Provide the (x, y) coordinate of the cell's center where the given text is located.  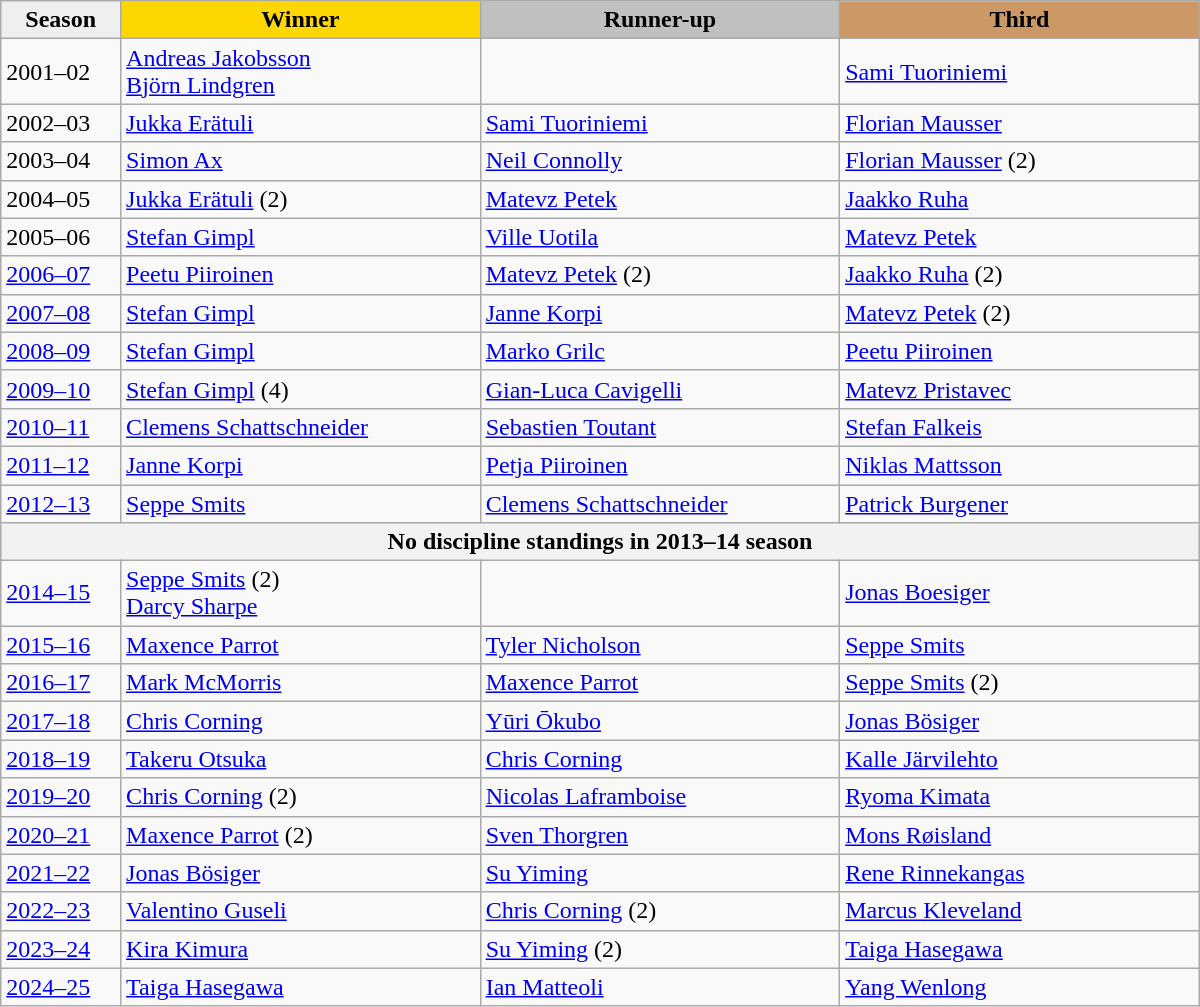
Tyler Nicholson (660, 645)
2004–05 (61, 199)
Marko Grilc (660, 351)
Kira Kimura (301, 949)
2016–17 (61, 683)
Ville Uotila (660, 237)
Season (61, 20)
2001–02 (61, 72)
Petja Piiroinen (660, 465)
Niklas Mattsson (1020, 465)
2018–19 (61, 759)
Su Yiming (2) (660, 949)
Andreas Jakobsson Björn Lindgren (301, 72)
Rene Rinnekangas (1020, 873)
Third (1020, 20)
2012–13 (61, 503)
Sebastien Toutant (660, 427)
Winner (301, 20)
2008–09 (61, 351)
Stefan Falkeis (1020, 427)
2017–18 (61, 721)
Valentino Guseli (301, 911)
Jukka Erätuli (301, 123)
2022–23 (61, 911)
Yūri Ōkubo (660, 721)
Jaakko Ruha (1020, 199)
Mark McMorris (301, 683)
Jonas Boesiger (1020, 594)
2010–11 (61, 427)
2003–04 (61, 161)
Sven Thorgren (660, 835)
Gian-Luca Cavigelli (660, 389)
Seppe Smits (2) Darcy Sharpe (301, 594)
No discipline standings in 2013–14 season (600, 542)
2002–03 (61, 123)
2019–20 (61, 797)
Nicolas Laframboise (660, 797)
Maxence Parrot (2) (301, 835)
Runner-up (660, 20)
Ian Matteoli (660, 987)
Jukka Erätuli (2) (301, 199)
Ryoma Kimata (1020, 797)
Kalle Järvilehto (1020, 759)
2007–08 (61, 313)
Mons Røisland (1020, 835)
Stefan Gimpl (4) (301, 389)
2005–06 (61, 237)
2021–22 (61, 873)
2009–10 (61, 389)
Jaakko Ruha (2) (1020, 275)
2024–25 (61, 987)
Seppe Smits (2) (1020, 683)
Simon Ax (301, 161)
Patrick Burgener (1020, 503)
2006–07 (61, 275)
Marcus Kleveland (1020, 911)
Yang Wenlong (1020, 987)
2015–16 (61, 645)
Neil Connolly (660, 161)
2023–24 (61, 949)
2020–21 (61, 835)
Matevz Pristavec (1020, 389)
2011–12 (61, 465)
Florian Mausser (2) (1020, 161)
Florian Mausser (1020, 123)
Takeru Otsuka (301, 759)
2014–15 (61, 594)
Su Yiming (660, 873)
